From the cell containing the given text, extract its center point as [x, y] coordinate. 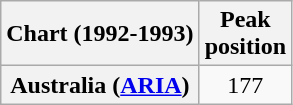
Australia (ARIA) [100, 85]
Peakposition [245, 34]
177 [245, 85]
Chart (1992-1993) [100, 34]
